Identify which cell holds the provided text, then report its (x, y) central coordinate. 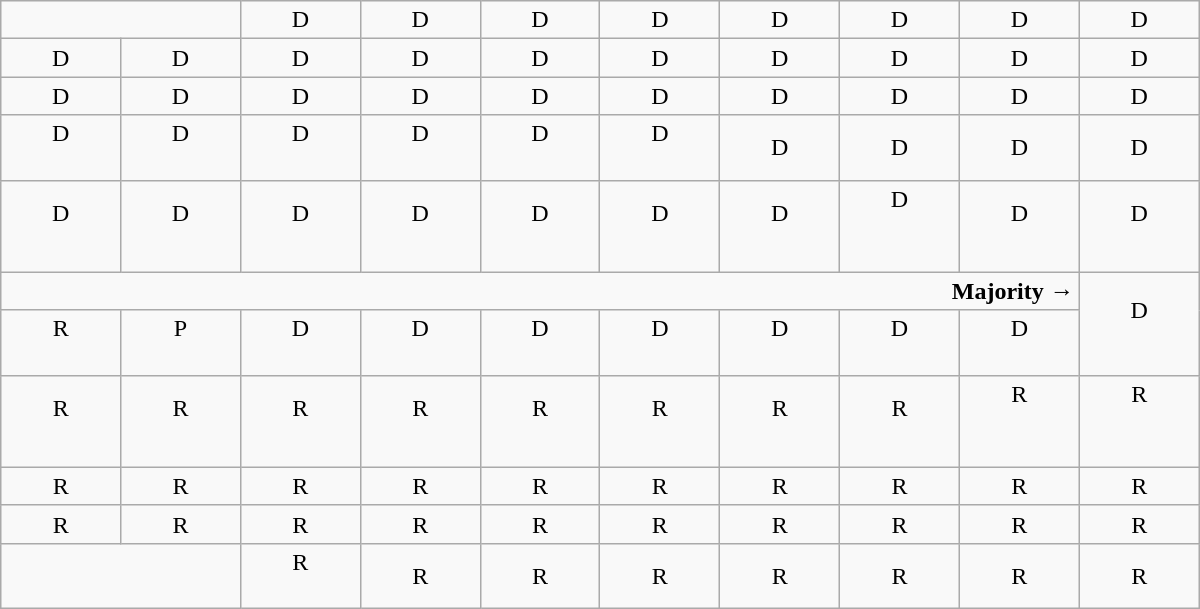
Majority → (540, 291)
P (181, 342)
